Return (x, y) of the center of cell containing provided text 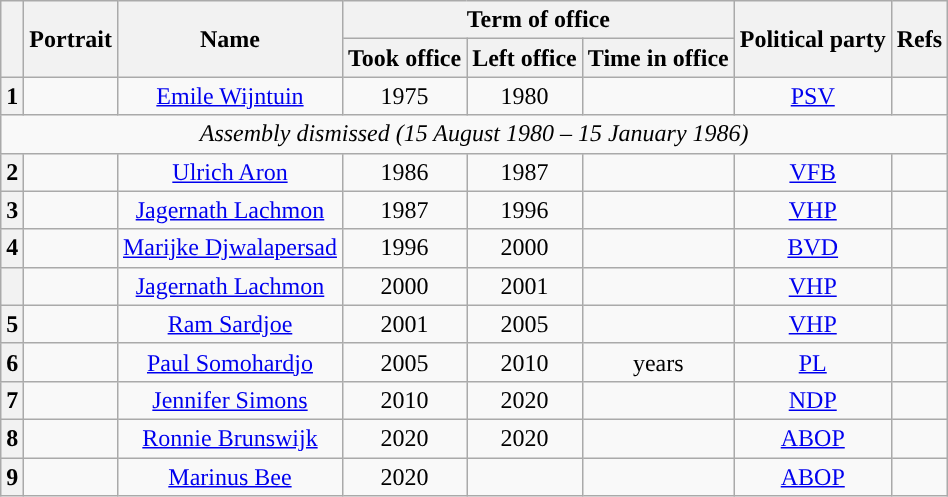
1980 (525, 96)
Marinus Bee (230, 477)
2 (12, 172)
NDP (812, 400)
3 (12, 210)
Took office (404, 58)
PL (812, 362)
Ulrich Aron (230, 172)
Refs (919, 39)
8 (12, 438)
PSV (812, 96)
Paul Somohardjo (230, 362)
4 (12, 248)
Name (230, 39)
1975 (404, 96)
years (658, 362)
Marijke Djwalapersad (230, 248)
Left office (525, 58)
1986 (404, 172)
Term of office (538, 20)
Portrait (71, 39)
9 (12, 477)
Ram Sardjoe (230, 324)
Political party (812, 39)
Ronnie Brunswijk (230, 438)
VFB (812, 172)
7 (12, 400)
Emile Wijntuin (230, 96)
5 (12, 324)
1 (12, 96)
BVD (812, 248)
Jennifer Simons (230, 400)
Assembly dismissed (15 August 1980 – 15 January 1986) (474, 134)
Time in office (658, 58)
6 (12, 362)
